Search for the cell housing the specified text and yield its [x, y] center coordinate. 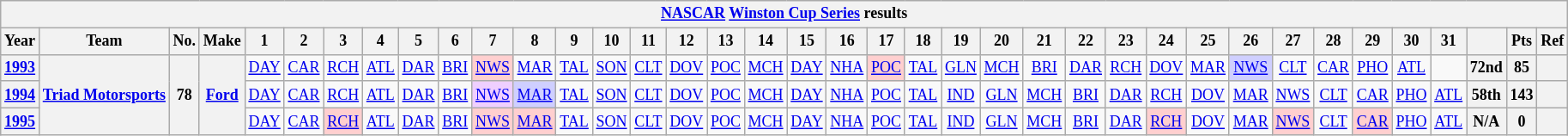
24 [1166, 41]
18 [923, 41]
72nd [1486, 67]
14 [766, 41]
31 [1449, 41]
8 [535, 41]
10 [611, 41]
11 [649, 41]
2 [304, 41]
26 [1250, 41]
85 [1522, 67]
4 [381, 41]
21 [1044, 41]
Make [221, 41]
Ref [1553, 41]
20 [1002, 41]
Year [21, 41]
143 [1522, 95]
1994 [21, 95]
30 [1411, 41]
9 [574, 41]
3 [343, 41]
1993 [21, 67]
15 [807, 41]
28 [1334, 41]
25 [1208, 41]
No. [184, 41]
27 [1293, 41]
78 [184, 95]
Team [104, 41]
Pts [1522, 41]
12 [687, 41]
22 [1087, 41]
29 [1372, 41]
6 [455, 41]
19 [961, 41]
1995 [21, 121]
1 [264, 41]
23 [1126, 41]
Triad Motorsports [104, 95]
13 [726, 41]
17 [887, 41]
5 [419, 41]
NASCAR Winston Cup Series results [784, 14]
16 [847, 41]
N/A [1486, 121]
0 [1522, 121]
58th [1486, 95]
7 [493, 41]
Ford [221, 95]
